Identify which cell holds the provided text, then report its [X, Y] central coordinate. 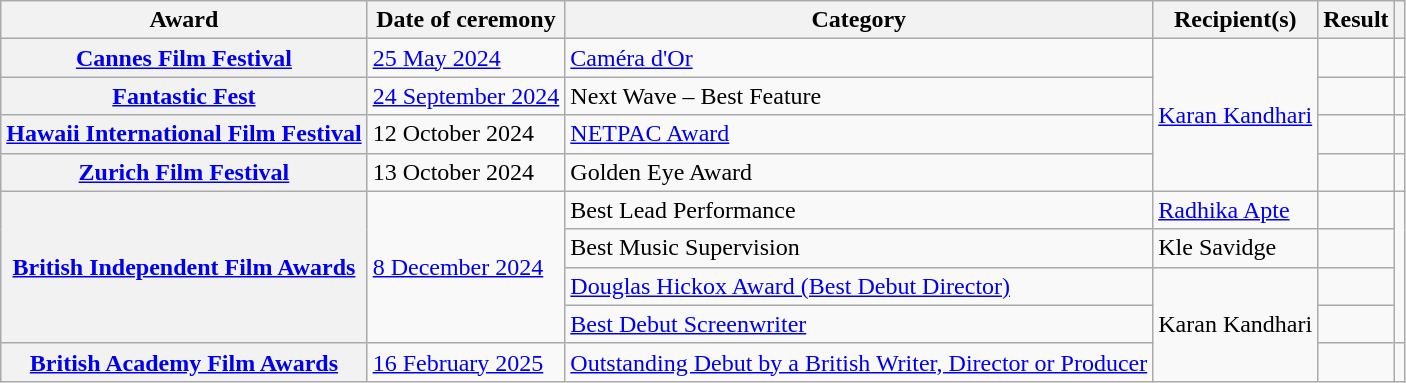
Radhika Apte [1236, 210]
British Academy Film Awards [184, 362]
Golden Eye Award [859, 172]
16 February 2025 [466, 362]
Best Lead Performance [859, 210]
Next Wave – Best Feature [859, 96]
13 October 2024 [466, 172]
Hawaii International Film Festival [184, 134]
Caméra d'Or [859, 58]
24 September 2024 [466, 96]
Kle Savidge [1236, 248]
Result [1356, 20]
Douglas Hickox Award (Best Debut Director) [859, 286]
Award [184, 20]
Best Music Supervision [859, 248]
8 December 2024 [466, 267]
Best Debut Screenwriter [859, 324]
Date of ceremony [466, 20]
British Independent Film Awards [184, 267]
Cannes Film Festival [184, 58]
12 October 2024 [466, 134]
25 May 2024 [466, 58]
Zurich Film Festival [184, 172]
Outstanding Debut by a British Writer, Director or Producer [859, 362]
NETPAC Award [859, 134]
Fantastic Fest [184, 96]
Category [859, 20]
Recipient(s) [1236, 20]
